Extract the (x, y) coordinate from the center of the cell holding the provided text.  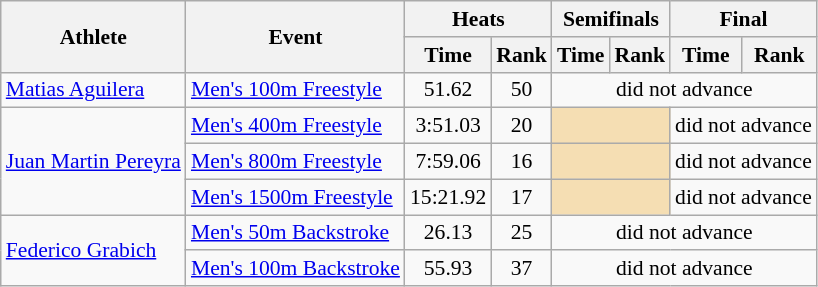
15:21.92 (448, 197)
51.62 (448, 90)
50 (522, 90)
55.93 (448, 269)
Federico Grabich (94, 250)
16 (522, 162)
Men's 100m Freestyle (296, 90)
Heats (478, 19)
Juan Martin Pereyra (94, 162)
Men's 50m Backstroke (296, 233)
Men's 1500m Freestyle (296, 197)
Matias Aguilera (94, 90)
25 (522, 233)
Final (744, 19)
Athlete (94, 36)
Men's 400m Freestyle (296, 126)
Men's 800m Freestyle (296, 162)
17 (522, 197)
Event (296, 36)
26.13 (448, 233)
7:59.06 (448, 162)
20 (522, 126)
Semifinals (611, 19)
3:51.03 (448, 126)
37 (522, 269)
Men's 100m Backstroke (296, 269)
